Locate the cell with the specified text and output its [x, y] center coordinate. 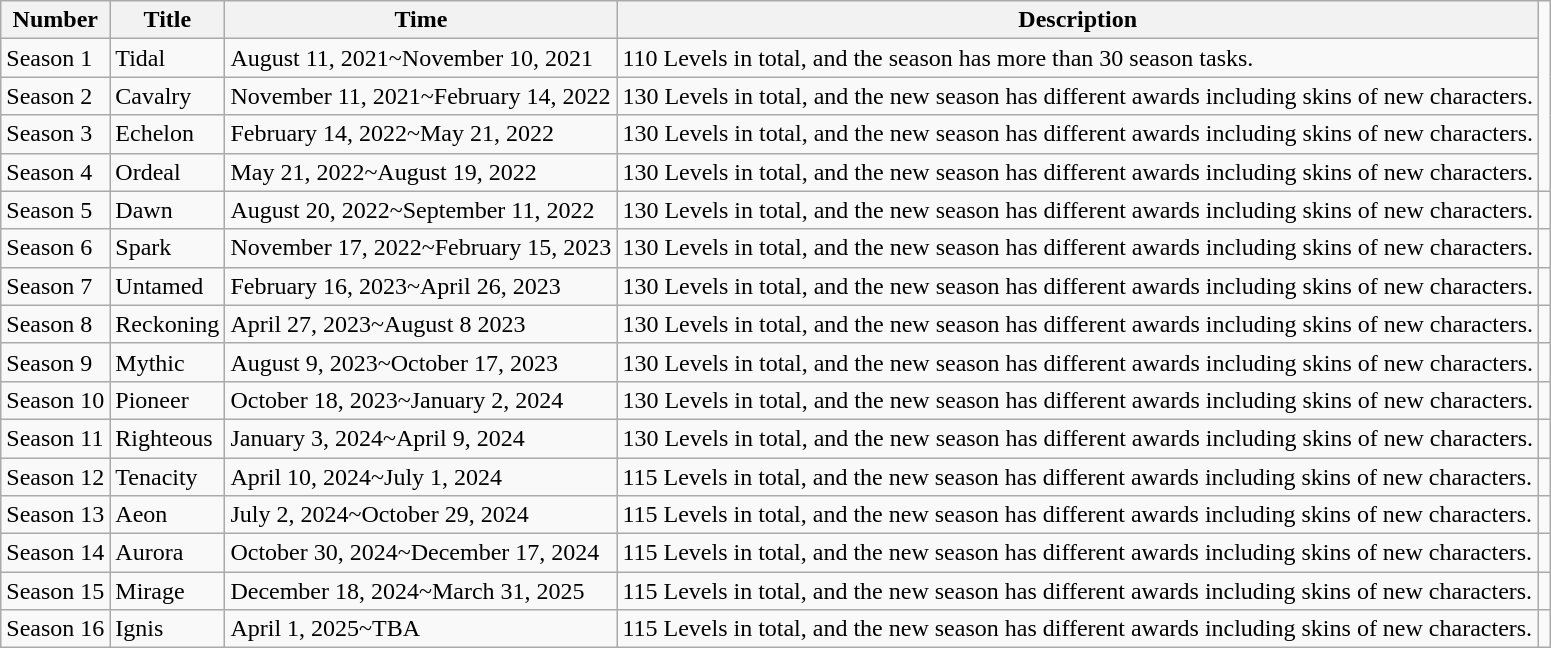
August 20, 2022~September 11, 2022 [421, 210]
May 21, 2022~August 19, 2022 [421, 172]
110 Levels in total, and the season has more than 30 season tasks. [1078, 58]
Mythic [168, 362]
Season 2 [56, 96]
July 2, 2024~October 29, 2024 [421, 515]
December 18, 2024~March 31, 2025 [421, 591]
February 16, 2023~April 26, 2023 [421, 286]
April 27, 2023~August 8 2023 [421, 324]
Echelon [168, 134]
Number [56, 20]
Dawn [168, 210]
Untamed [168, 286]
August 11, 2021~November 10, 2021 [421, 58]
Pioneer [168, 400]
Time [421, 20]
Spark [168, 248]
Tenacity [168, 477]
August 9, 2023~October 17, 2023 [421, 362]
Reckoning [168, 324]
Season 13 [56, 515]
Righteous [168, 438]
Season 10 [56, 400]
Season 15 [56, 591]
Title [168, 20]
November 11, 2021~February 14, 2022 [421, 96]
October 30, 2024~December 17, 2024 [421, 553]
Mirage [168, 591]
Season 8 [56, 324]
April 1, 2025~TBA [421, 629]
Season 7 [56, 286]
Season 12 [56, 477]
Season 9 [56, 362]
Season 1 [56, 58]
Season 6 [56, 248]
April 10, 2024~July 1, 2024 [421, 477]
Season 11 [56, 438]
Season 4 [56, 172]
October 18, 2023~January 2, 2024 [421, 400]
Cavalry [168, 96]
February 14, 2022~May 21, 2022 [421, 134]
November 17, 2022~February 15, 2023 [421, 248]
Season 3 [56, 134]
Ignis [168, 629]
Season 5 [56, 210]
January 3, 2024~April 9, 2024 [421, 438]
Season 14 [56, 553]
Season 16 [56, 629]
Ordeal [168, 172]
Aeon [168, 515]
Description [1078, 20]
Tidal [168, 58]
Aurora [168, 553]
